Return the (x, y) coordinate for the center point of the cell that contains the specified text.  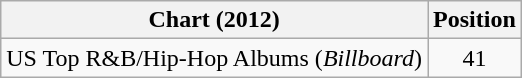
Position (475, 20)
US Top R&B/Hip-Hop Albums (Billboard) (214, 58)
41 (475, 58)
Chart (2012) (214, 20)
